Find where the given text appears and provide that cell's center as (x, y) coordinate. 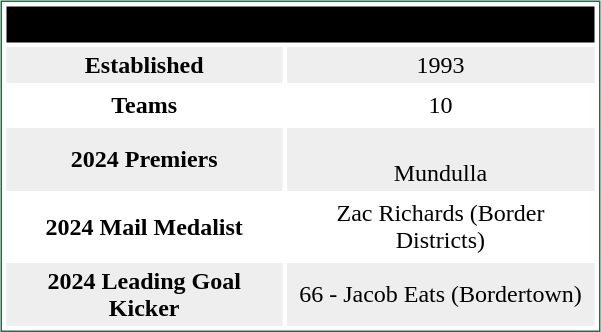
2024 Leading Goal Kicker (144, 294)
2024 Premiers (144, 160)
Teams (144, 106)
Mundulla (440, 160)
Zac Richards (Border Districts) (440, 228)
66 - Jacob Eats (Bordertown) (440, 294)
Established (144, 65)
1993 (440, 65)
10 (440, 106)
2024 Mail Medalist (144, 228)
Kowree-Naracoorte-Tatiara Football League (300, 24)
